Output the [X, Y] coordinate of the center of the cell containing the given text.  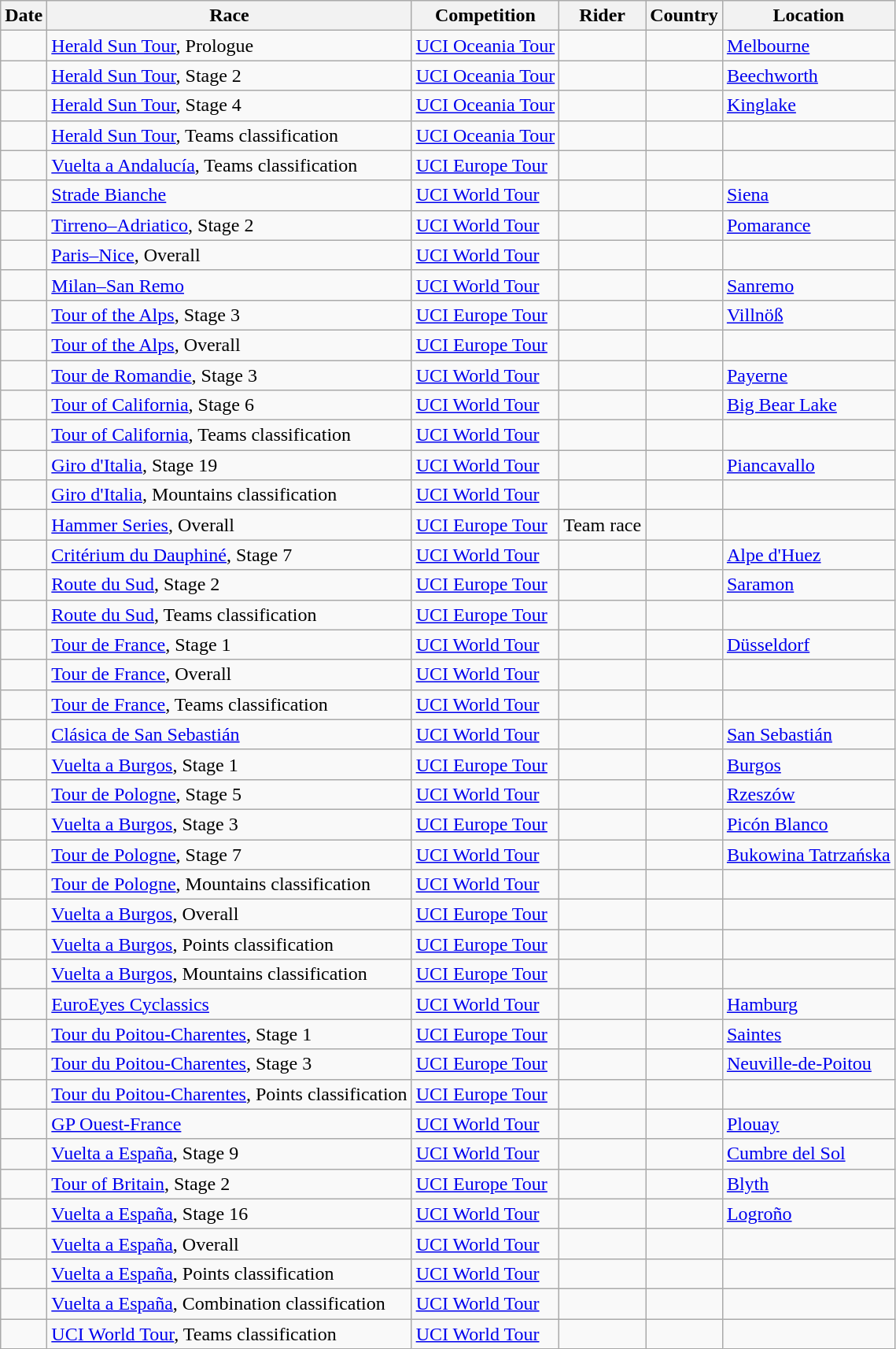
Saintes [809, 1034]
Villnöß [809, 315]
Logroño [809, 1214]
Siena [809, 195]
Rzeszów [809, 794]
Herald Sun Tour, Stage 4 [230, 105]
Team race [603, 525]
Tour de Pologne, Mountains classification [230, 885]
Alpe d'Huez [809, 555]
Race [230, 16]
EuroEyes Cyclassics [230, 1004]
Giro d'Italia, Mountains classification [230, 495]
Saramon [809, 585]
Herald Sun Tour, Teams classification [230, 135]
Vuelta a Burgos, Mountains classification [230, 974]
Tour du Poitou-Charentes, Stage 1 [230, 1034]
Tour of California, Stage 6 [230, 405]
Clásica de San Sebastián [230, 734]
Tour de Pologne, Stage 7 [230, 854]
Date [24, 16]
Cumbre del Sol [809, 1154]
Tour de France, Teams classification [230, 704]
Kinglake [809, 105]
Herald Sun Tour, Prologue [230, 46]
Big Bear Lake [809, 405]
Pomarance [809, 225]
Tour of the Alps, Overall [230, 345]
Tirreno–Adriatico, Stage 2 [230, 225]
Strade Bianche [230, 195]
Vuelta a España, Points classification [230, 1273]
Herald Sun Tour, Stage 2 [230, 76]
Hamburg [809, 1004]
Vuelta a Andalucía, Teams classification [230, 165]
Sanremo [809, 285]
Hammer Series, Overall [230, 525]
Tour du Poitou-Charentes, Points classification [230, 1094]
Tour of Britain, Stage 2 [230, 1184]
Milan–San Remo [230, 285]
Critérium du Dauphiné, Stage 7 [230, 555]
Competition [485, 16]
UCI World Tour, Teams classification [230, 1334]
Vuelta a Burgos, Stage 3 [230, 824]
Location [809, 16]
Vuelta a Burgos, Points classification [230, 944]
Country [684, 16]
Blyth [809, 1184]
Plouay [809, 1124]
Tour de Pologne, Stage 5 [230, 794]
San Sebastián [809, 734]
Route du Sud, Teams classification [230, 615]
Tour de France, Overall [230, 674]
Vuelta a España, Stage 16 [230, 1214]
Vuelta a Burgos, Overall [230, 915]
Tour of the Alps, Stage 3 [230, 315]
Picón Blanco [809, 824]
Bukowina Tatrzańska [809, 854]
Melbourne [809, 46]
Route du Sud, Stage 2 [230, 585]
Tour de Romandie, Stage 3 [230, 375]
GP Ouest-France [230, 1124]
Tour de France, Stage 1 [230, 645]
Vuelta a España, Overall [230, 1244]
Paris–Nice, Overall [230, 255]
Vuelta a España, Stage 9 [230, 1154]
Beechworth [809, 76]
Piancavallo [809, 465]
Vuelta a Burgos, Stage 1 [230, 764]
Rider [603, 16]
Tour du Poitou-Charentes, Stage 3 [230, 1064]
Giro d'Italia, Stage 19 [230, 465]
Düsseldorf [809, 645]
Burgos [809, 764]
Neuville-de-Poitou [809, 1064]
Tour of California, Teams classification [230, 435]
Vuelta a España, Combination classification [230, 1303]
Payerne [809, 375]
